From the cell containing the given text, extract its center point as (x, y) coordinate. 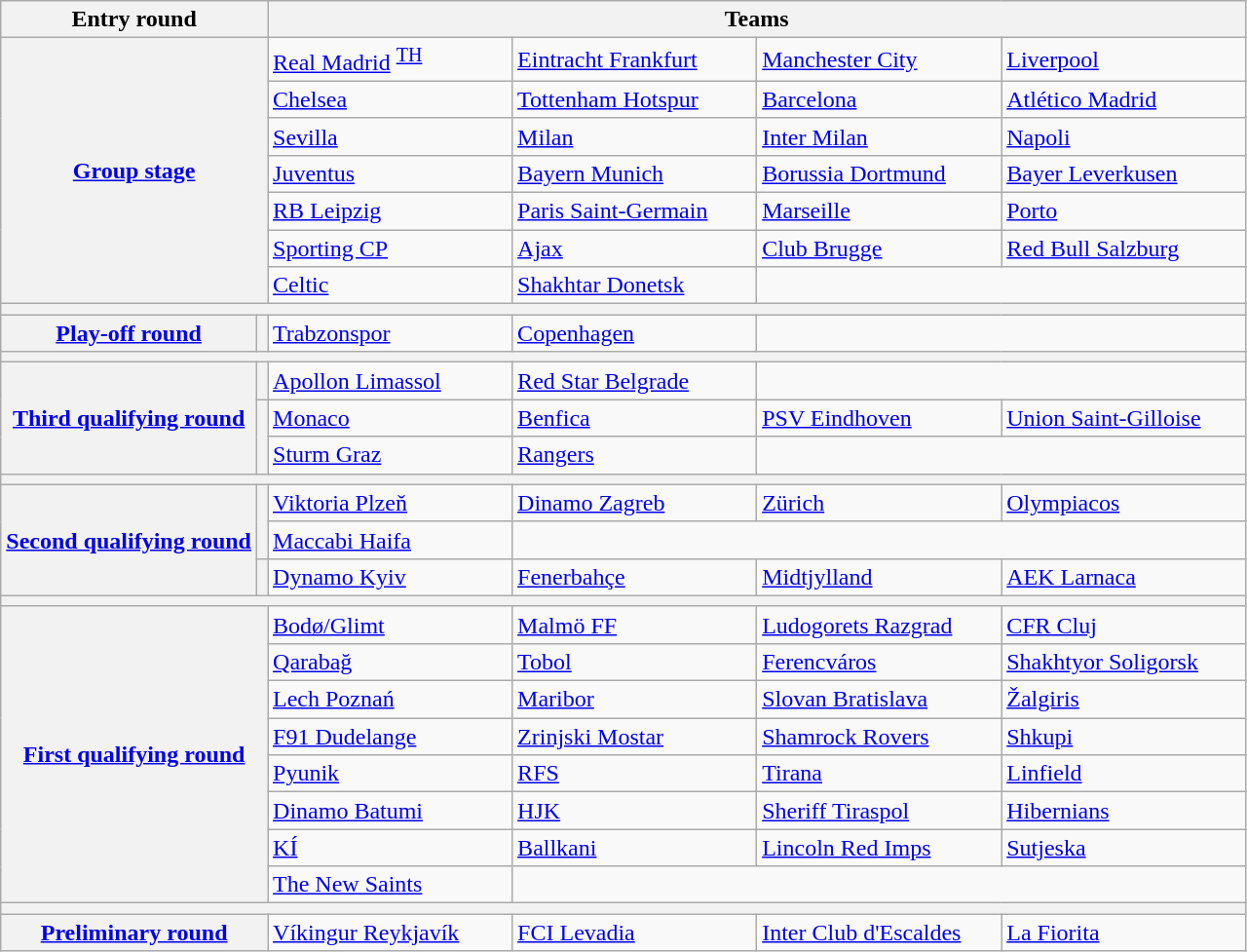
Zrinjski Mostar (635, 737)
Milan (635, 136)
Real Madrid TH (390, 60)
Fenerbahçe (635, 577)
Borussia Dortmund (879, 173)
Tirana (879, 774)
Monaco (390, 418)
Atlético Madrid (1124, 99)
Porto (1124, 211)
Copenhagen (635, 333)
Inter Club d'Escaldes (879, 933)
Second qualifying round (129, 540)
FCI Levadia (635, 933)
Sevilla (390, 136)
First qualifying round (134, 754)
AEK Larnaca (1124, 577)
Bodø/Glimt (390, 625)
Entry round (134, 19)
Shakhtar Donetsk (635, 286)
Sporting CP (390, 248)
Napoli (1124, 136)
Apollon Limassol (390, 381)
Sheriff Tiraspol (879, 811)
Olympiacos (1124, 503)
Midtjylland (879, 577)
Shakhtyor Soligorsk (1124, 662)
Zürich (879, 503)
PSV Eindhoven (879, 418)
La Fiorita (1124, 933)
Celtic (390, 286)
Paris Saint-Germain (635, 211)
HJK (635, 811)
Ballkani (635, 848)
Pyunik (390, 774)
F91 Dudelange (390, 737)
Club Brugge (879, 248)
Juventus (390, 173)
Lech Poznań (390, 700)
Linfield (1124, 774)
Qarabağ (390, 662)
RB Leipzig (390, 211)
Manchester City (879, 60)
CFR Cluj (1124, 625)
Malmö FF (635, 625)
Tobol (635, 662)
Ludogorets Razgrad (879, 625)
Group stage (134, 171)
Benfica (635, 418)
Third qualifying round (129, 418)
Dinamo Batumi (390, 811)
Lincoln Red Imps (879, 848)
Chelsea (390, 99)
Shamrock Rovers (879, 737)
Union Saint-Gilloise (1124, 418)
Red Bull Salzburg (1124, 248)
Ferencváros (879, 662)
KÍ (390, 848)
Tottenham Hotspur (635, 99)
The New Saints (390, 885)
Dinamo Zagreb (635, 503)
Liverpool (1124, 60)
Teams (757, 19)
Bayer Leverkusen (1124, 173)
Žalgiris (1124, 700)
Bayern Munich (635, 173)
Viktoria Plzeň (390, 503)
Shkupi (1124, 737)
Inter Milan (879, 136)
RFS (635, 774)
Víkingur Reykjavík (390, 933)
Rangers (635, 455)
Eintracht Frankfurt (635, 60)
Ajax (635, 248)
Play-off round (129, 333)
Dynamo Kyiv (390, 577)
Preliminary round (134, 933)
Maribor (635, 700)
Marseille (879, 211)
Slovan Bratislava (879, 700)
Sutjeska (1124, 848)
Hibernians (1124, 811)
Maccabi Haifa (390, 540)
Trabzonspor (390, 333)
Red Star Belgrade (635, 381)
Barcelona (879, 99)
Sturm Graz (390, 455)
